Identify which cell holds the provided text, then report its (x, y) central coordinate. 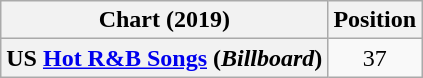
37 (375, 58)
Position (375, 20)
US Hot R&B Songs (Billboard) (164, 58)
Chart (2019) (164, 20)
